Extract the (X, Y) coordinate from the center of the cell holding the provided text.  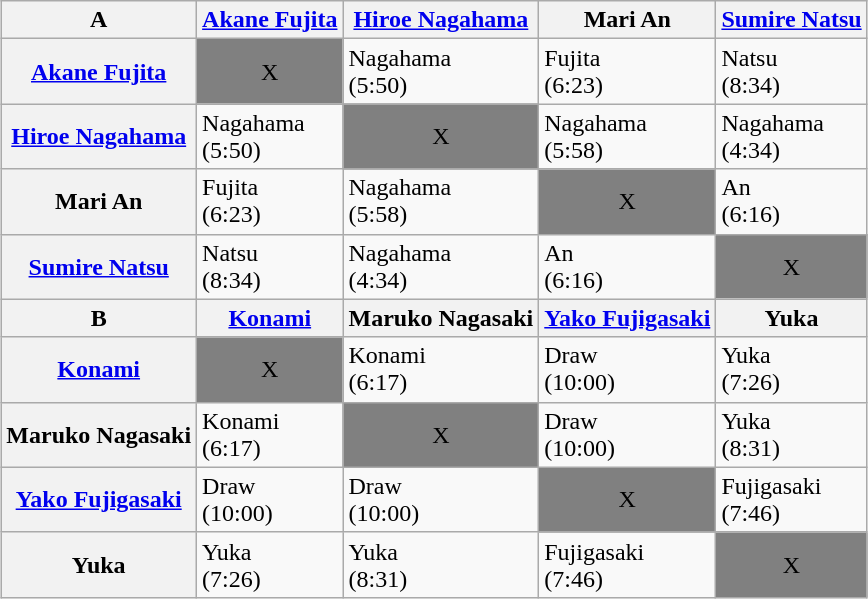
A (99, 20)
B (99, 318)
